Scan for the cell matching the given text and deliver its (X, Y) coordinate at center. 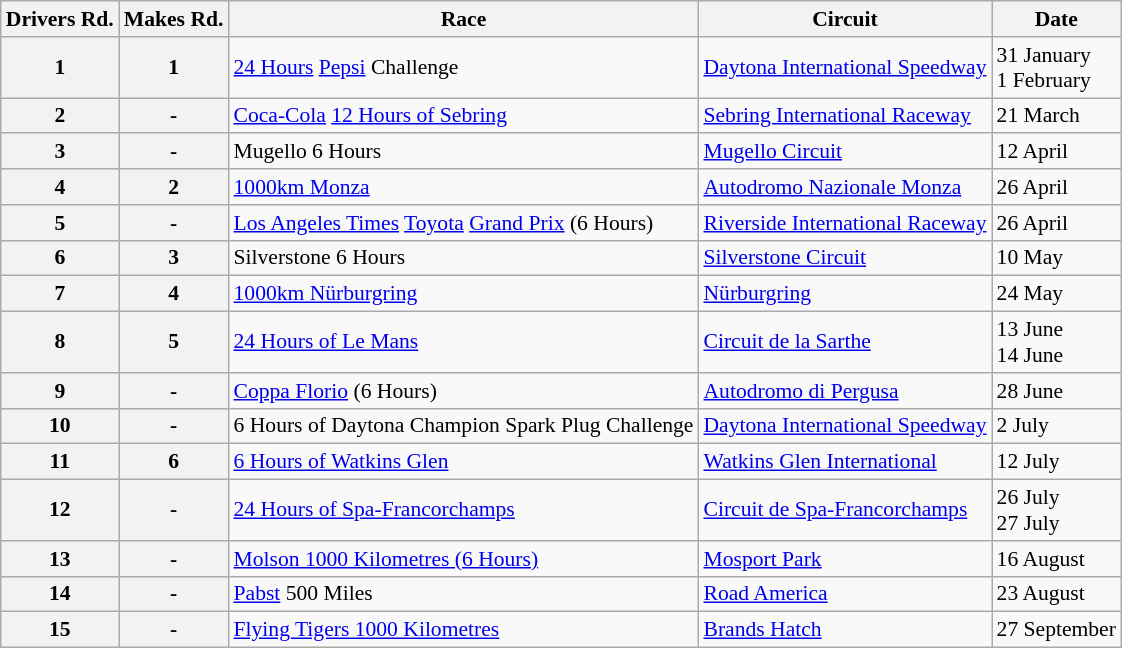
Riverside International Raceway (844, 223)
6 Hours of Daytona Champion Spark Plug Challenge (463, 426)
Drivers Rd. (60, 19)
Nürburgring (844, 294)
24 Hours of Spa-Francorchamps (463, 510)
Pabst 500 Miles (463, 594)
Coppa Florio (6 Hours) (463, 391)
13 June14 June (1056, 342)
26 July27 July (1056, 510)
Coca-Cola 12 Hours of Sebring (463, 116)
Silverstone Circuit (844, 258)
11 (60, 462)
15 (60, 630)
9 (60, 391)
Mugello 6 Hours (463, 152)
Circuit de Spa-Francorchamps (844, 510)
12 July (1056, 462)
Circuit (844, 19)
23 August (1056, 594)
Autodromo di Pergusa (844, 391)
12 April (1056, 152)
13 (60, 559)
8 (60, 342)
Race (463, 19)
27 September (1056, 630)
10 May (1056, 258)
16 August (1056, 559)
Watkins Glen International (844, 462)
Mosport Park (844, 559)
28 June (1056, 391)
Brands Hatch (844, 630)
Mugello Circuit (844, 152)
2 July (1056, 426)
Sebring International Raceway (844, 116)
1000km Nürburgring (463, 294)
Date (1056, 19)
Road America (844, 594)
10 (60, 426)
7 (60, 294)
24 Hours of Le Mans (463, 342)
24 May (1056, 294)
Molson 1000 Kilometres (6 Hours) (463, 559)
Circuit de la Sarthe (844, 342)
6 Hours of Watkins Glen (463, 462)
Flying Tigers 1000 Kilometres (463, 630)
Los Angeles Times Toyota Grand Prix (6 Hours) (463, 223)
12 (60, 510)
21 March (1056, 116)
Silverstone 6 Hours (463, 258)
31 January1 February (1056, 68)
14 (60, 594)
1000km Monza (463, 187)
Autodromo Nazionale Monza (844, 187)
Makes Rd. (174, 19)
24 Hours Pepsi Challenge (463, 68)
